Return (x, y) of the center of cell containing provided text 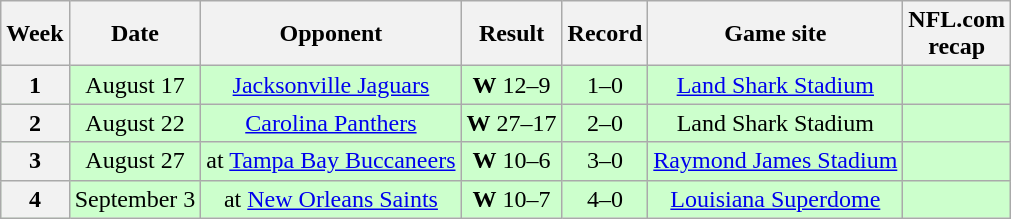
Opponent (331, 34)
Louisiana Superdome (776, 199)
4 (35, 199)
Game site (776, 34)
at New Orleans Saints (331, 199)
2 (35, 123)
Date (135, 34)
1 (35, 85)
3 (35, 161)
W 10–7 (512, 199)
W 10–6 (512, 161)
Jacksonville Jaguars (331, 85)
Result (512, 34)
3–0 (605, 161)
Record (605, 34)
W 27–17 (512, 123)
Week (35, 34)
Raymond James Stadium (776, 161)
August 27 (135, 161)
NFL.comrecap (957, 34)
W 12–9 (512, 85)
at Tampa Bay Buccaneers (331, 161)
Carolina Panthers (331, 123)
August 22 (135, 123)
2–0 (605, 123)
September 3 (135, 199)
August 17 (135, 85)
4–0 (605, 199)
1–0 (605, 85)
